Return the [X, Y] coordinate for the center point of the cell that contains the specified text.  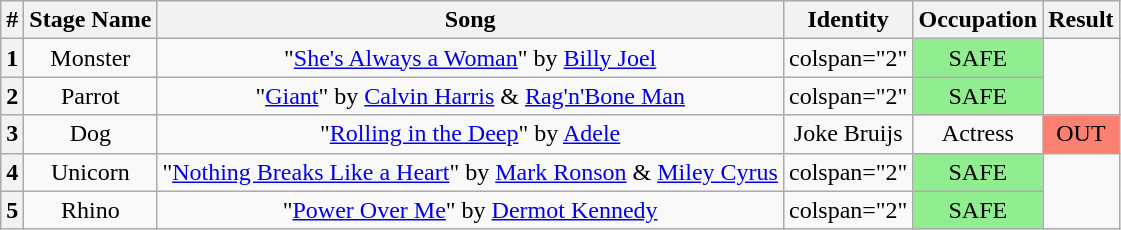
Rhino [90, 210]
Result [1081, 20]
"Nothing Breaks Like a Heart" by Mark Ronson & Miley Cyrus [470, 172]
Unicorn [90, 172]
Stage Name [90, 20]
"Power Over Me" by Dermot Kennedy [470, 210]
"She's Always a Woman" by Billy Joel [470, 58]
Actress [978, 134]
4 [12, 172]
"Rolling in the Deep" by Adele [470, 134]
3 [12, 134]
Occupation [978, 20]
Song [470, 20]
Monster [90, 58]
Parrot [90, 96]
# [12, 20]
5 [12, 210]
Identity [848, 20]
Dog [90, 134]
Joke Bruijs [848, 134]
2 [12, 96]
1 [12, 58]
"Giant" by Calvin Harris & Rag'n'Bone Man [470, 96]
OUT [1081, 134]
